Provide the [x, y] coordinate of the cell's center where the given text is located.  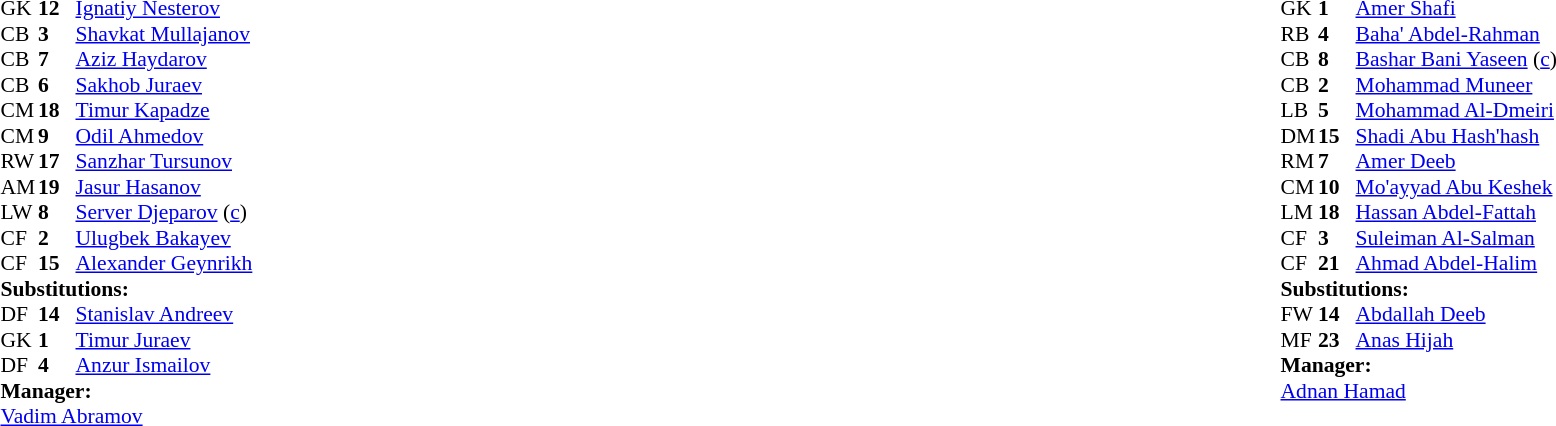
21 [1337, 263]
MF [1300, 340]
6 [57, 85]
Server Djeparov (c) [164, 213]
RM [1300, 161]
1 [57, 340]
GK [19, 340]
Timur Kapadze [164, 111]
RB [1300, 34]
Alexander Geynrikh [164, 263]
23 [1337, 340]
9 [57, 136]
Substitutions: [126, 289]
RW [19, 161]
5 [1337, 111]
Sakhob Juraev [164, 85]
FW [1300, 315]
Ulugbek Bakayev [164, 238]
AM [19, 187]
LB [1300, 111]
DM [1300, 136]
Aziz Haydarov [164, 59]
Stanislav Andreev [164, 315]
Manager: [126, 391]
Shavkat Mullajanov [164, 34]
19 [57, 187]
LM [1300, 213]
Anzur Ismailov [164, 365]
10 [1337, 187]
Jasur Hasanov [164, 187]
Odil Ahmedov [164, 136]
Sanzhar Tursunov [164, 161]
LW [19, 213]
17 [57, 161]
Timur Juraev [164, 340]
